Identify which cell holds the provided text, then report its [x, y] central coordinate. 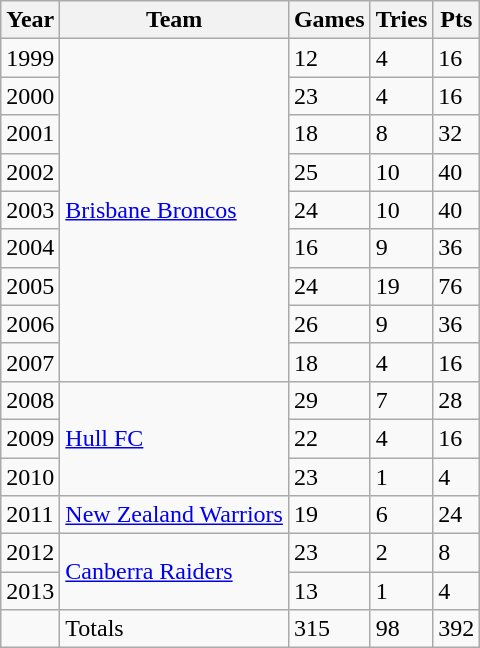
2013 [30, 591]
2011 [30, 515]
12 [329, 58]
76 [456, 286]
Totals [174, 629]
2002 [30, 172]
Hull FC [174, 438]
2 [402, 553]
2005 [30, 286]
25 [329, 172]
2012 [30, 553]
2006 [30, 324]
26 [329, 324]
392 [456, 629]
Pts [456, 20]
Canberra Raiders [174, 572]
7 [402, 400]
2001 [30, 134]
Games [329, 20]
2010 [30, 477]
28 [456, 400]
6 [402, 515]
New Zealand Warriors [174, 515]
Brisbane Broncos [174, 210]
2004 [30, 248]
2000 [30, 96]
22 [329, 438]
Team [174, 20]
2007 [30, 362]
13 [329, 591]
Tries [402, 20]
2008 [30, 400]
29 [329, 400]
2009 [30, 438]
Year [30, 20]
98 [402, 629]
32 [456, 134]
2003 [30, 210]
315 [329, 629]
1999 [30, 58]
